Pinpoint the cell where the given text exists, returning its (X, Y) midpoint coordinate. 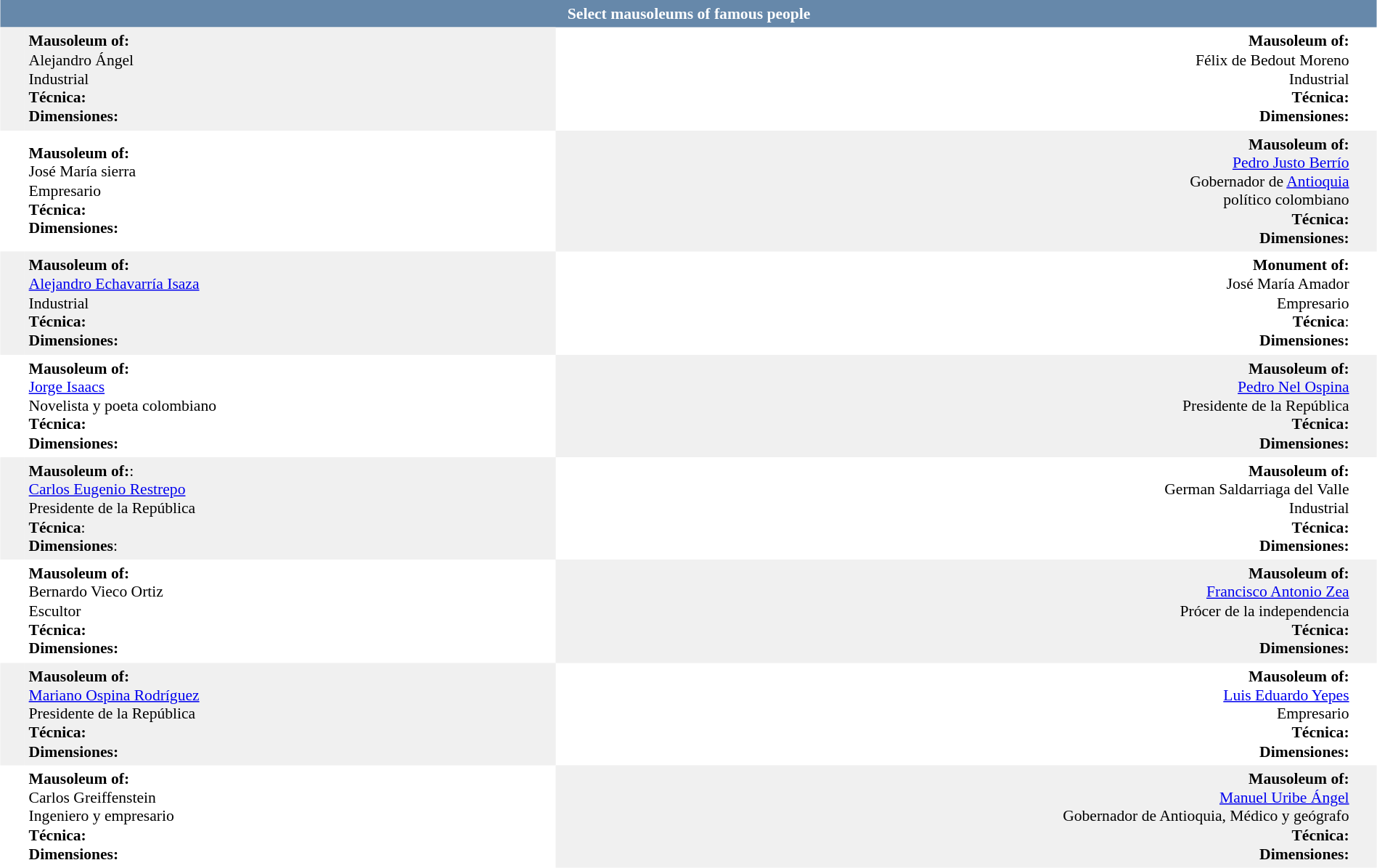
Select mausoleums of famous people (689, 14)
Mausoleum of:Bernardo Vieco OrtizEscultorTécnica:Dimensiones: (290, 611)
Mausoleum of:José María sierraEmpresarioTécnica:Dimensiones: (290, 192)
Mausoleum of::Carlos Eugenio RestrepoPresidente de la RepúblicaTécnica:Dimensiones: (290, 508)
Mausoleum of:Jorge IsaacsNovelista y poeta colombianoTécnica:Dimensiones: (290, 406)
Mausoleum of:Pedro Nel OspinaPresidente de la RepúblicaTécnica:Dimensiones: (955, 406)
Mausoleum of:Luis Eduardo YepesEmpresarioTécnica:Dimensiones: (955, 714)
Mausoleum of:Manuel Uribe ÁngelGobernador de Antioquia, Médico y geógrafoTécnica:Dimensiones: (955, 817)
Mausoleum of:Carlos GreiffensteinIngeniero y empresarioTécnica:Dimensiones: (290, 817)
Mausoleum of:Francisco Antonio ZeaPrócer de la independenciaTécnica:Dimensiones: (955, 611)
Mausoleum of:Mariano Ospina RodríguezPresidente de la RepúblicaTécnica:Dimensiones: (290, 714)
Mausoleum of:German Saldarriaga del ValleIndustrialTécnica:Dimensiones: (955, 508)
Mausoleum of:Alejandro Echavarría IsazaIndustrialTécnica:Dimensiones: (290, 303)
Mausoleum of:Félix de Bedout MorenoIndustrialTécnica:Dimensiones: (955, 78)
Mausoleum of:Pedro Justo BerríoGobernador de Antioquiapolítico colombianoTécnica:Dimensiones: (955, 192)
Monument of:José María AmadorEmpresarioTécnica:Dimensiones: (955, 303)
Mausoleum of:Alejandro ÁngelIndustrialTécnica:Dimensiones: (290, 78)
